Capture the cell that displays the provided text and extract its (x, y) central coordinate. 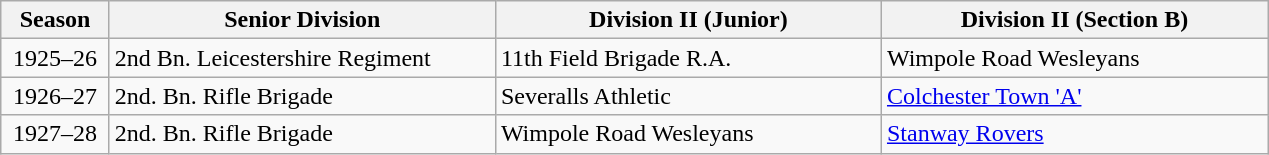
Division II (Section B) (1074, 20)
1927–28 (56, 134)
1926–27 (56, 96)
Division II (Junior) (688, 20)
Colchester Town 'A' (1074, 96)
Senior Division (302, 20)
1925–26 (56, 58)
Stanway Rovers (1074, 134)
11th Field Brigade R.A. (688, 58)
Severalls Athletic (688, 96)
2nd Bn. Leicestershire Regiment (302, 58)
Season (56, 20)
